Scan for the cell matching the given text and deliver its (x, y) coordinate at center. 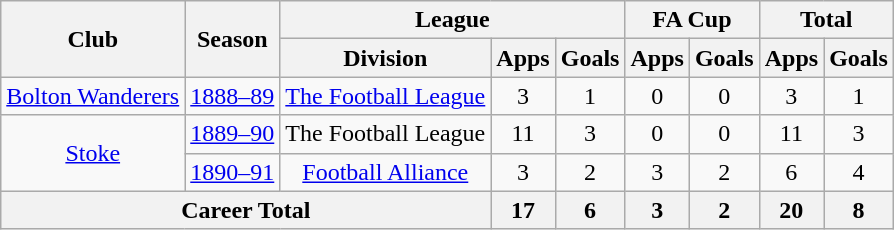
Career Total (246, 210)
17 (523, 210)
Season (232, 39)
1889–90 (232, 134)
1888–89 (232, 96)
Division (386, 58)
Football Alliance (386, 172)
8 (859, 210)
Stoke (93, 153)
4 (859, 172)
Bolton Wanderers (93, 96)
Club (93, 39)
20 (791, 210)
League (452, 20)
Total (826, 20)
FA Cup (692, 20)
1890–91 (232, 172)
